Extract the (x, y) coordinate from the center of the cell holding the provided text.  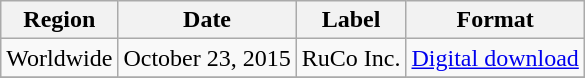
Region (60, 20)
Date (207, 20)
RuCo Inc. (351, 58)
Format (495, 20)
October 23, 2015 (207, 58)
Digital download (495, 58)
Label (351, 20)
Worldwide (60, 58)
